Identify which cell holds the provided text, then report its (x, y) central coordinate. 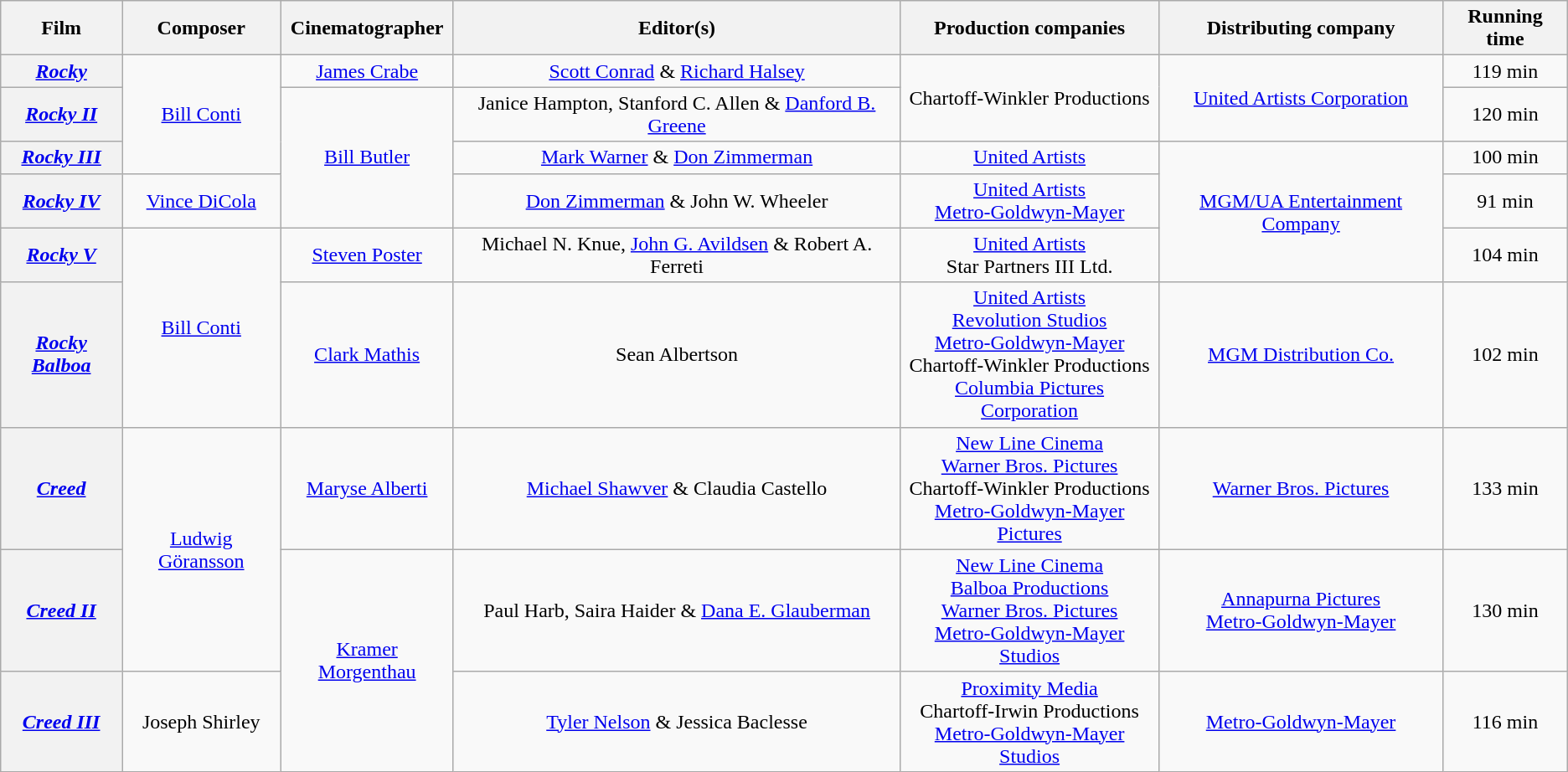
Creed (62, 488)
Rocky V (62, 255)
Annapurna PicturesMetro-Goldwyn-Mayer (1300, 610)
Distributing company (1300, 28)
Joseph Shirley (201, 722)
Kramer Morgenthau (367, 660)
120 min (1506, 114)
Rocky Balboa (62, 355)
116 min (1506, 722)
United ArtistsMetro-Goldwyn-Mayer (1030, 201)
Clark Mathis (367, 355)
Rocky II (62, 114)
Cinematographer (367, 28)
119 min (1506, 71)
United Artists Corporation (1300, 99)
100 min (1506, 157)
Tyler Nelson & Jessica Baclesse (677, 722)
Maryse Alberti (367, 488)
Michael Shawver & Claudia Castello (677, 488)
Mark Warner & Don Zimmerman (677, 157)
Rocky IV (62, 201)
Metro-Goldwyn-Mayer (1300, 722)
Proximity MediaChartoff-Irwin ProductionsMetro-Goldwyn-Mayer Studios (1030, 722)
United Artists (1030, 157)
Rocky III (62, 157)
Warner Bros. Pictures (1300, 488)
James Crabe (367, 71)
Film (62, 28)
MGM Distribution Co. (1300, 355)
Rocky (62, 71)
MGM/UA Entertainment Company (1300, 212)
Sean Albertson (677, 355)
Composer (201, 28)
Creed III (62, 722)
133 min (1506, 488)
Production companies (1030, 28)
Editor(s) (677, 28)
Running time (1506, 28)
102 min (1506, 355)
New Line CinemaBalboa ProductionsWarner Bros. PicturesMetro-Goldwyn-Mayer Studios (1030, 610)
Scott Conrad & Richard Halsey (677, 71)
Steven Poster (367, 255)
United ArtistsStar Partners III Ltd. (1030, 255)
Creed II (62, 610)
130 min (1506, 610)
Vince DiCola (201, 201)
91 min (1506, 201)
Bill Butler (367, 157)
New Line CinemaWarner Bros. PicturesChartoff-Winkler ProductionsMetro-Goldwyn-Mayer Pictures (1030, 488)
Paul Harb, Saira Haider & Dana E. Glauberman (677, 610)
Janice Hampton, Stanford C. Allen & Danford B. Greene (677, 114)
104 min (1506, 255)
Chartoff-Winkler Productions (1030, 99)
Michael N. Knue, John G. Avildsen & Robert A. Ferreti (677, 255)
Ludwig Göransson (201, 549)
Don Zimmerman & John W. Wheeler (677, 201)
United ArtistsRevolution StudiosMetro-Goldwyn-MayerChartoff-Winkler ProductionsColumbia Pictures Corporation (1030, 355)
